Find where the given text appears and provide that cell's center as [X, Y] coordinate. 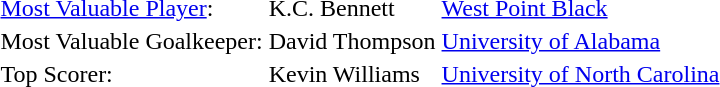
David Thompson [352, 41]
